Detect which cell encompasses the target text, then output its [X, Y] center coordinate. 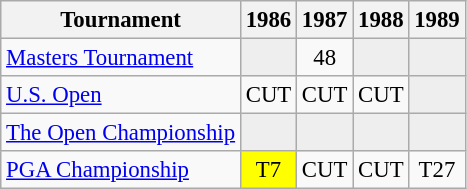
U.S. Open [121, 95]
48 [325, 58]
Tournament [121, 20]
The Open Championship [121, 133]
T27 [437, 170]
1987 [325, 20]
T7 [268, 170]
PGA Championship [121, 170]
1989 [437, 20]
Masters Tournament [121, 58]
1986 [268, 20]
1988 [381, 20]
